Determine the (x, y) coordinate at the center of the cell enclosing the given text.  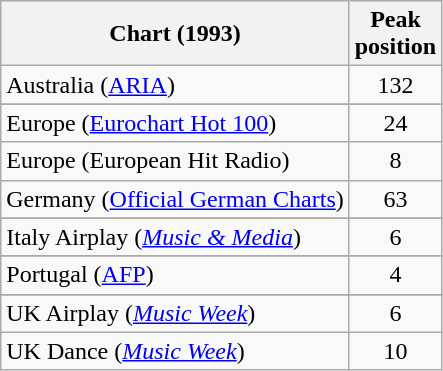
Australia (ARIA) (175, 85)
24 (395, 123)
Portugal (AFP) (175, 275)
UK Airplay (Music Week) (175, 313)
10 (395, 351)
UK Dance (Music Week) (175, 351)
Europe (Eurochart Hot 100) (175, 123)
63 (395, 199)
4 (395, 275)
Peakposition (395, 34)
Europe (European Hit Radio) (175, 161)
Germany (Official German Charts) (175, 199)
Chart (1993) (175, 34)
Italy Airplay (Music & Media) (175, 237)
8 (395, 161)
132 (395, 85)
